Output the (x, y) coordinate of the center of the cell containing the given text.  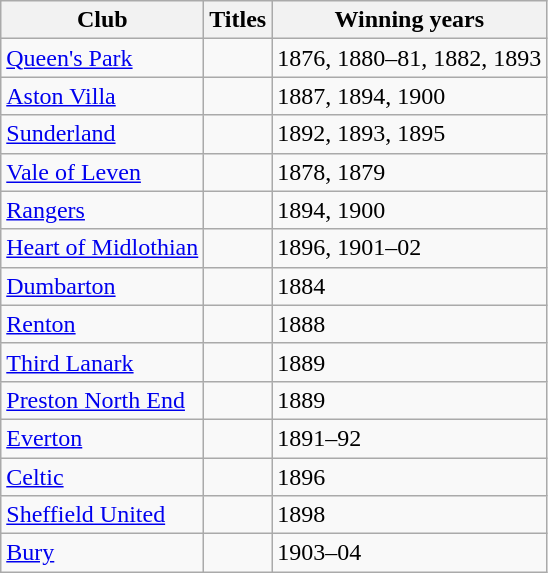
1876, 1880–81, 1882, 1893 (410, 58)
1891–92 (410, 438)
Titles (238, 20)
1894, 1900 (410, 210)
Third Lanark (102, 362)
Everton (102, 438)
1892, 1893, 1895 (410, 134)
Queen's Park (102, 58)
Preston North End (102, 400)
1896 (410, 477)
1903–04 (410, 553)
Winning years (410, 20)
Dumbarton (102, 286)
Sunderland (102, 134)
1878, 1879 (410, 172)
Sheffield United (102, 515)
1898 (410, 515)
Renton (102, 324)
Vale of Leven (102, 172)
1888 (410, 324)
1884 (410, 286)
1896, 1901–02 (410, 248)
1887, 1894, 1900 (410, 96)
Bury (102, 553)
Club (102, 20)
Aston Villa (102, 96)
Heart of Midlothian (102, 248)
Celtic (102, 477)
Rangers (102, 210)
